Return (X, Y) of the center of cell containing provided text 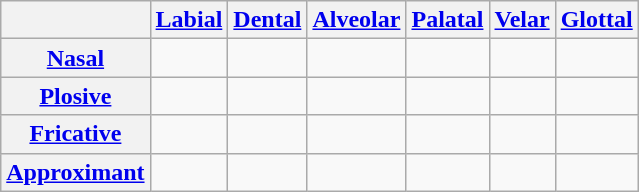
Plosive (76, 96)
Palatal (448, 20)
Labial (189, 20)
Dental (268, 20)
Approximant (76, 172)
Glottal (596, 20)
Fricative (76, 134)
Nasal (76, 58)
Alveolar (356, 20)
Velar (522, 20)
